Provide the (X, Y) coordinate of the cell's center where the given text is located.  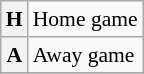
H (14, 19)
Away game (86, 55)
Home game (86, 19)
A (14, 55)
